Provide the (x, y) coordinate of the cell's center where the given text is located.  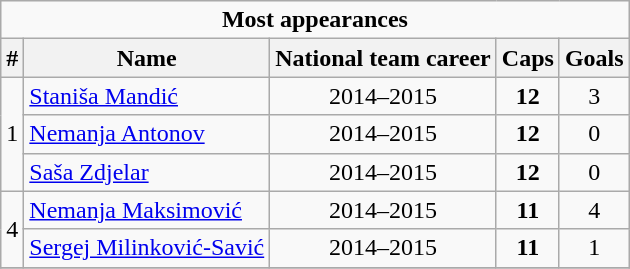
Saša Zdjelar (147, 172)
Nemanja Maksimović (147, 210)
Nemanja Antonov (147, 134)
Staniša Mandić (147, 96)
Name (147, 58)
National team career (384, 58)
Caps (528, 58)
# (12, 58)
Sergej Milinković-Savić (147, 248)
Most appearances (315, 20)
3 (594, 96)
Goals (594, 58)
